Search for the cell housing the specified text and yield its [X, Y] center coordinate. 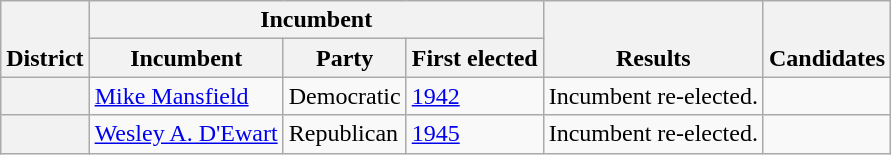
1945 [474, 134]
First elected [474, 58]
1942 [474, 96]
Party [344, 58]
Candidates [826, 39]
District [45, 39]
Wesley A. D'Ewart [186, 134]
Democratic [344, 96]
Mike Mansfield [186, 96]
Results [653, 39]
Republican [344, 134]
